Provide the (X, Y) coordinate of the cell's center where the given text is located.  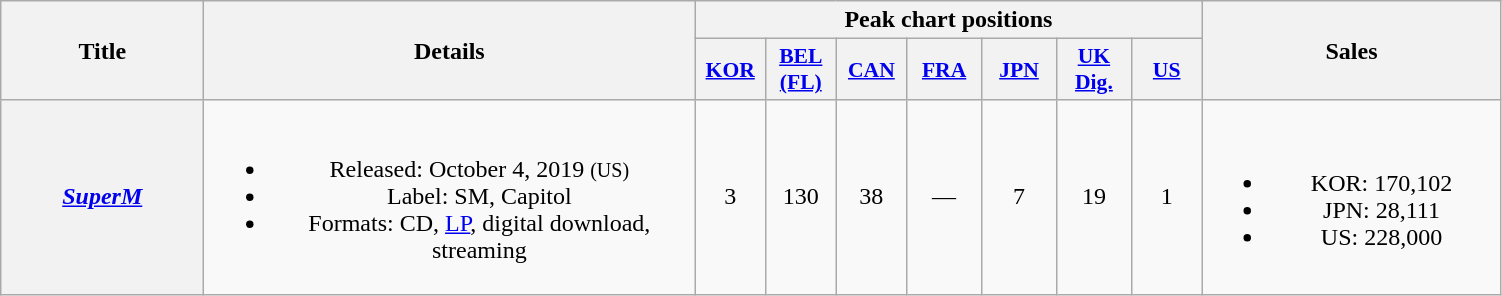
Sales (1352, 50)
KOR (730, 70)
Released: October 4, 2019 (US)Label: SM, CapitolFormats: CD, LP, digital download, streaming (450, 197)
US (1166, 70)
SuperM (102, 197)
CAN (872, 70)
— (944, 197)
1 (1166, 197)
3 (730, 197)
UKDig. (1094, 70)
KOR: 170,102JPN: 28,111 US: 228,000 (1352, 197)
Peak chart positions (948, 20)
JPN (1020, 70)
Details (450, 50)
130 (800, 197)
7 (1020, 197)
38 (872, 197)
FRA (944, 70)
BEL(FL) (800, 70)
Title (102, 50)
19 (1094, 197)
